Output the (x, y) coordinate of the center of the cell containing the given text.  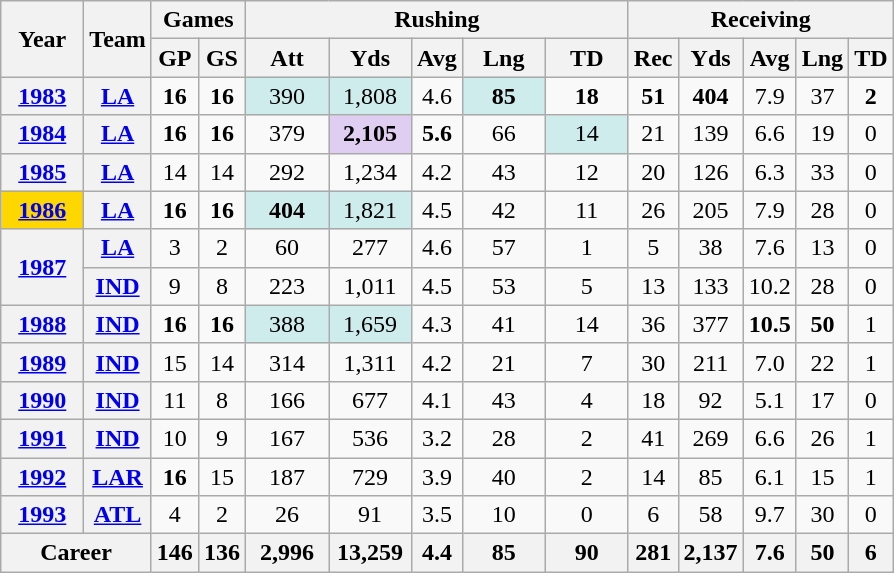
6.3 (770, 172)
677 (370, 400)
277 (370, 248)
1,011 (370, 286)
19 (822, 134)
1993 (42, 515)
22 (822, 362)
Rushing (436, 20)
Career (76, 553)
292 (286, 172)
536 (370, 438)
1992 (42, 477)
36 (653, 324)
1988 (42, 324)
146 (174, 553)
GP (174, 58)
1,234 (370, 172)
58 (710, 515)
4.4 (438, 553)
5.6 (438, 134)
223 (286, 286)
136 (222, 553)
10.5 (770, 324)
314 (286, 362)
17 (822, 400)
3 (174, 248)
Team (118, 39)
388 (286, 324)
1,821 (370, 210)
729 (370, 477)
10.2 (770, 286)
166 (286, 400)
GS (222, 58)
1,311 (370, 362)
1,808 (370, 96)
1985 (42, 172)
211 (710, 362)
3.2 (438, 438)
37 (822, 96)
4.3 (438, 324)
92 (710, 400)
3.9 (438, 477)
281 (653, 553)
Receiving (760, 20)
167 (286, 438)
390 (286, 96)
1989 (42, 362)
1986 (42, 210)
20 (653, 172)
12 (586, 172)
7 (586, 362)
269 (710, 438)
6.1 (770, 477)
Year (42, 39)
40 (504, 477)
1987 (42, 267)
205 (710, 210)
2,137 (710, 553)
139 (710, 134)
5.1 (770, 400)
1,659 (370, 324)
4.1 (438, 400)
3.5 (438, 515)
51 (653, 96)
1984 (42, 134)
90 (586, 553)
1983 (42, 96)
91 (370, 515)
13,259 (370, 553)
38 (710, 248)
57 (504, 248)
66 (504, 134)
Att (286, 58)
7.0 (770, 362)
9.7 (770, 515)
42 (504, 210)
LAR (118, 477)
Rec (653, 58)
Games (198, 20)
33 (822, 172)
53 (504, 286)
377 (710, 324)
60 (286, 248)
ATL (118, 515)
126 (710, 172)
133 (710, 286)
187 (286, 477)
2,105 (370, 134)
1990 (42, 400)
2,996 (286, 553)
1991 (42, 438)
379 (286, 134)
